Scan for the cell matching the given text and deliver its [X, Y] coordinate at center. 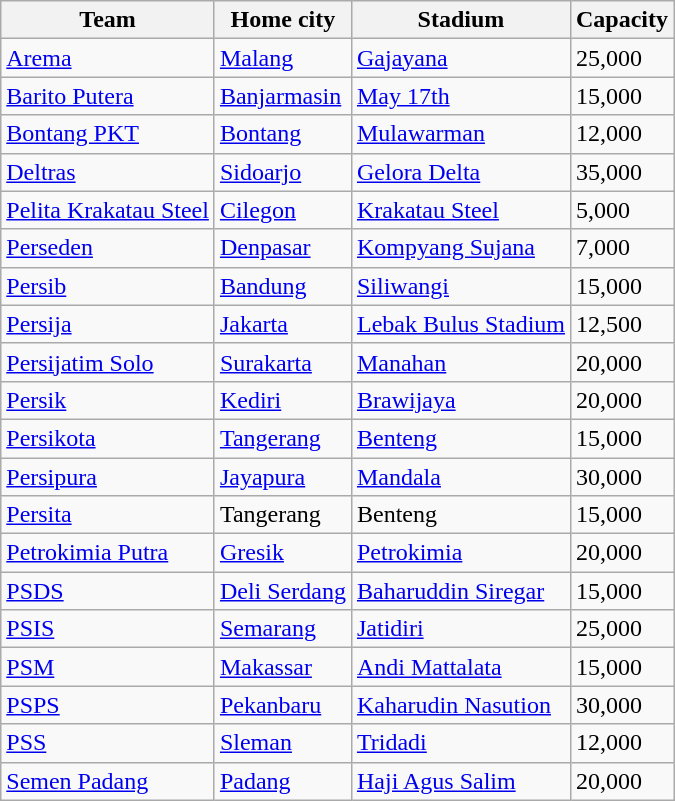
Kaharudin Nasution [460, 705]
Lebak Bulus Stadium [460, 324]
Jayapura [282, 477]
Padang [282, 781]
Gajayana [460, 58]
PSIS [108, 629]
Krakatau Steel [460, 210]
Persijatim Solo [108, 362]
Malang [282, 58]
Surakarta [282, 362]
7,000 [622, 248]
Team [108, 20]
Perseden [108, 248]
Persita [108, 515]
Semarang [282, 629]
Jakarta [282, 324]
Kediri [282, 400]
Persikota [108, 438]
Persipura [108, 477]
Mulawarman [460, 134]
Tridadi [460, 743]
Bontang [282, 134]
Persija [108, 324]
Barito Putera [108, 96]
Brawijaya [460, 400]
Mandala [460, 477]
Pekanbaru [282, 705]
Kompyang Sujana [460, 248]
Capacity [622, 20]
Arema [108, 58]
Persik [108, 400]
PSDS [108, 591]
Gelora Delta [460, 172]
Bandung [282, 286]
Banjarmasin [282, 96]
Bontang PKT [108, 134]
Sleman [282, 743]
5,000 [622, 210]
Manahan [460, 362]
Baharuddin Siregar [460, 591]
Makassar [282, 667]
PSM [108, 667]
Gresik [282, 553]
Haji Agus Salim [460, 781]
May 17th [460, 96]
Cilegon [282, 210]
Deli Serdang [282, 591]
Deltras [108, 172]
Denpasar [282, 248]
Andi Mattalata [460, 667]
Petrokimia Putra [108, 553]
35,000 [622, 172]
Home city [282, 20]
PSPS [108, 705]
Sidoarjo [282, 172]
PSS [108, 743]
Stadium [460, 20]
Pelita Krakatau Steel [108, 210]
Jatidiri [460, 629]
Siliwangi [460, 286]
Petrokimia [460, 553]
Persib [108, 286]
Semen Padang [108, 781]
12,500 [622, 324]
